Detect which cell encompasses the target text, then output its (x, y) center coordinate. 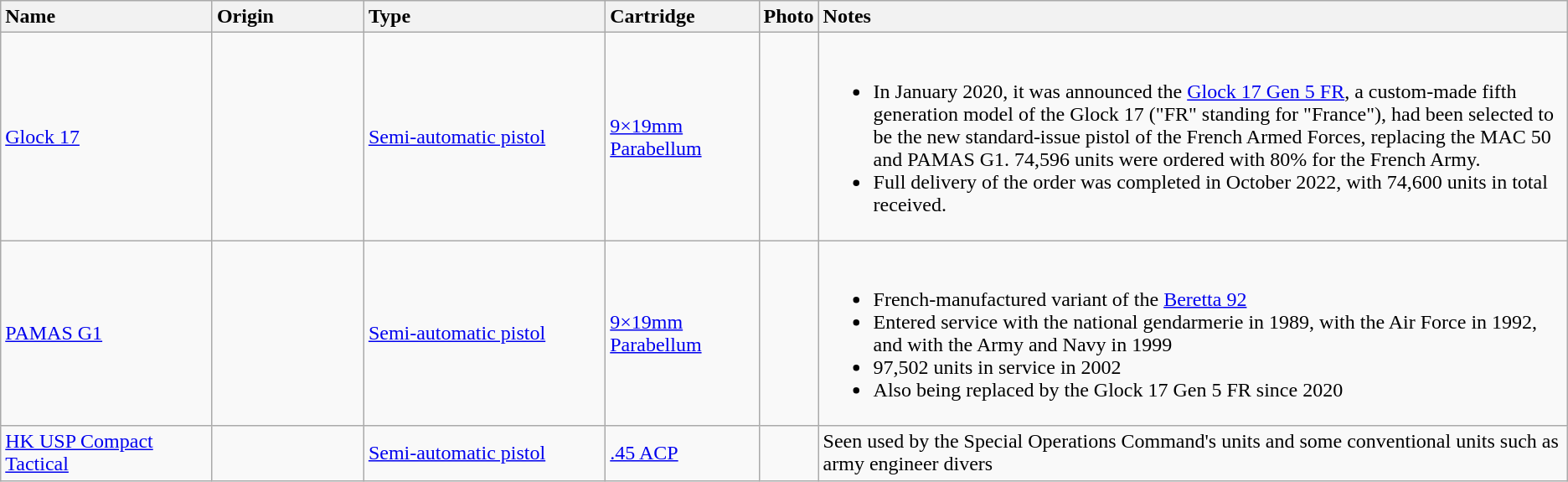
Type (484, 17)
Origin (288, 17)
Cartridge (682, 17)
Notes (1193, 17)
PAMAS G1 (107, 334)
HK USP Compact Tactical (107, 453)
Glock 17 (107, 137)
.45 ACP (682, 453)
Seen used by the Special Operations Command's units and some conventional units such as army engineer divers (1193, 453)
Photo (789, 17)
Name (107, 17)
